Return [X, Y] of the center of cell containing provided text 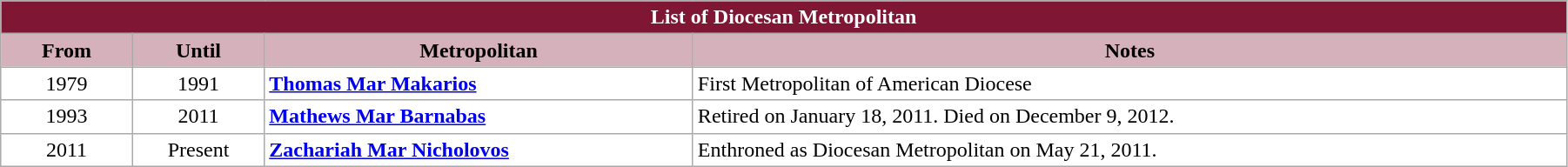
1979 [67, 83]
Enthroned as Diocesan Metropolitan on May 21, 2011. [1129, 150]
Thomas Mar Makarios [479, 83]
First Metropolitan of American Diocese [1129, 83]
List of Diocesan Metropolitan [784, 17]
From [67, 50]
1991 [198, 83]
Mathews Mar Barnabas [479, 117]
Until [198, 50]
Zachariah Mar Nicholovos [479, 150]
1993 [67, 117]
Retired on January 18, 2011. Died on December 9, 2012. [1129, 117]
Notes [1129, 50]
Metropolitan [479, 50]
Present [198, 150]
